Pinpoint the cell where the given text exists, returning its [x, y] midpoint coordinate. 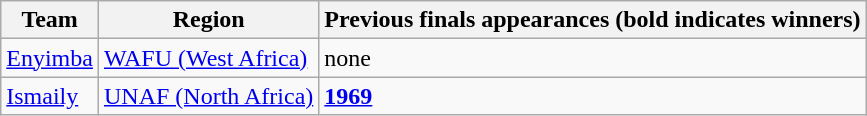
Ismaily [50, 96]
Previous finals appearances (bold indicates winners) [592, 20]
UNAF (North Africa) [208, 96]
Enyimba [50, 58]
none [592, 58]
1969 [592, 96]
Team [50, 20]
Region [208, 20]
WAFU (West Africa) [208, 58]
